Identify which cell holds the provided text, then report its [X, Y] central coordinate. 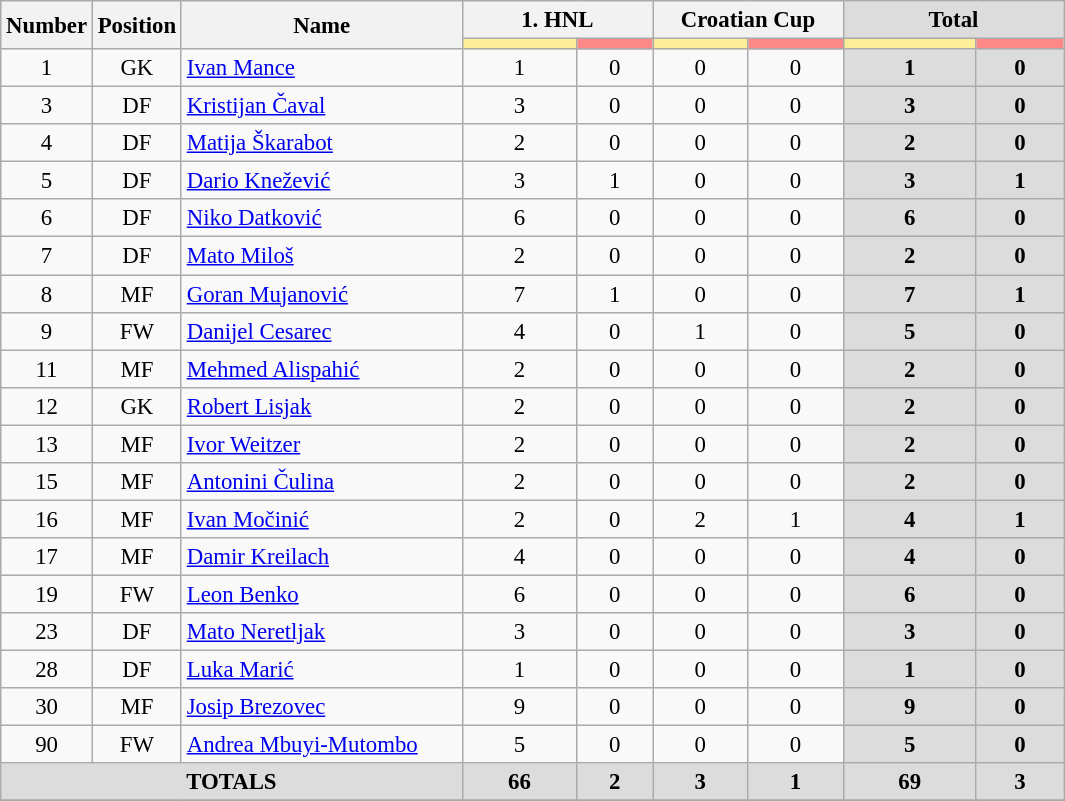
Niko Datković [322, 219]
Croatian Cup [748, 20]
1. HNL [558, 20]
Damir Kreilach [322, 557]
Mato Neretljak [322, 632]
66 [520, 782]
13 [47, 444]
Josip Brezovec [322, 707]
30 [47, 707]
Dario Knežević [322, 181]
Position [136, 25]
17 [47, 557]
Kristijan Čaval [322, 106]
Ivan Mance [322, 68]
11 [47, 369]
Antonini Čulina [322, 482]
Leon Benko [322, 594]
28 [47, 670]
19 [47, 594]
Matija Škarabot [322, 143]
15 [47, 482]
Name [322, 25]
Ivor Weitzer [322, 444]
Mato Miloš [322, 256]
Number [47, 25]
TOTALS [232, 782]
16 [47, 519]
23 [47, 632]
Total [954, 20]
Robert Lisjak [322, 406]
Danijel Cesarec [322, 331]
Goran Mujanović [322, 294]
Mehmed Alispahić [322, 369]
12 [47, 406]
69 [910, 782]
Andrea Mbuyi-Mutombo [322, 745]
Luka Marić [322, 670]
90 [47, 745]
8 [47, 294]
Ivan Močinić [322, 519]
